Capture the cell that displays the provided text and extract its (x, y) central coordinate. 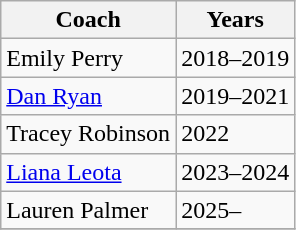
Liana Leota (88, 172)
Coach (88, 20)
Dan Ryan (88, 96)
2019–2021 (236, 96)
2022 (236, 134)
2025– (236, 210)
Years (236, 20)
Lauren Palmer (88, 210)
Tracey Robinson (88, 134)
2023–2024 (236, 172)
2018–2019 (236, 58)
Emily Perry (88, 58)
